Extract the (x, y) coordinate from the center of the cell holding the provided text.  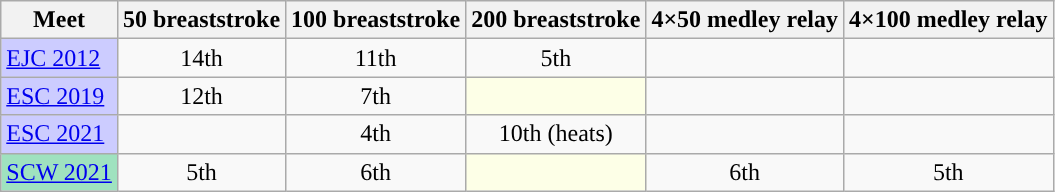
12th (201, 96)
ESC 2021 (60, 134)
4×100 medley relay (948, 20)
ESC 2019 (60, 96)
200 breaststroke (556, 20)
SCW 2021 (60, 172)
100 breaststroke (376, 20)
50 breaststroke (201, 20)
10th (heats) (556, 134)
Meet (60, 20)
4th (376, 134)
4×50 medley relay (745, 20)
EJC 2012 (60, 58)
7th (376, 96)
11th (376, 58)
14th (201, 58)
